Pinpoint the cell where the given text exists, returning its (X, Y) midpoint coordinate. 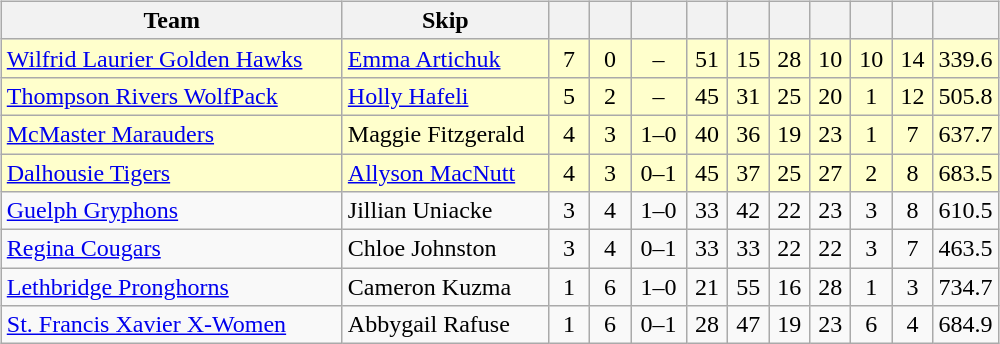
Dalhousie Tigers (172, 173)
Thompson Rivers WolfPack (172, 96)
14 (912, 58)
40 (708, 134)
Chloe Johnston (445, 249)
684.9 (966, 325)
Skip (445, 20)
37 (748, 173)
Abbygail Rafuse (445, 325)
Emma Artichuk (445, 58)
683.5 (966, 173)
15 (748, 58)
Lethbridge Pronghorns (172, 287)
339.6 (966, 58)
463.5 (966, 249)
Cameron Kuzma (445, 287)
610.5 (966, 211)
Guelph Gryphons (172, 211)
734.7 (966, 287)
21 (708, 287)
0 (610, 58)
47 (748, 325)
5 (568, 96)
20 (830, 96)
Wilfrid Laurier Golden Hawks (172, 58)
31 (748, 96)
51 (708, 58)
Allyson MacNutt (445, 173)
12 (912, 96)
Team (172, 20)
Regina Cougars (172, 249)
42 (748, 211)
36 (748, 134)
27 (830, 173)
505.8 (966, 96)
Maggie Fitzgerald (445, 134)
St. Francis Xavier X-Women (172, 325)
Holly Hafeli (445, 96)
55 (748, 287)
Jillian Uniacke (445, 211)
McMaster Marauders (172, 134)
637.7 (966, 134)
16 (790, 287)
